Extract the (X, Y) coordinate from the center of the cell holding the provided text.  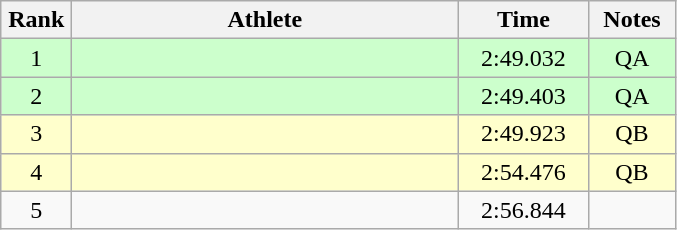
5 (36, 210)
Athlete (265, 20)
3 (36, 134)
Rank (36, 20)
2:49.403 (524, 96)
1 (36, 58)
4 (36, 172)
2:54.476 (524, 172)
2:49.032 (524, 58)
2:56.844 (524, 210)
2 (36, 96)
Notes (632, 20)
2:49.923 (524, 134)
Time (524, 20)
